Find where the given text appears and provide that cell's center as (X, Y) coordinate. 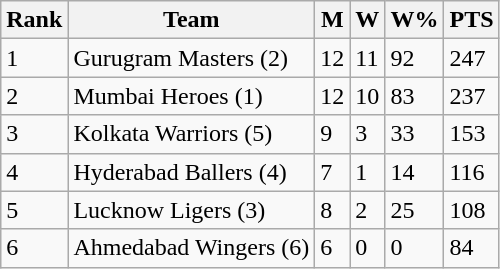
W (368, 20)
10 (368, 96)
Lucknow Ligers (3) (192, 210)
Team (192, 20)
33 (414, 134)
83 (414, 96)
Mumbai Heroes (1) (192, 96)
108 (472, 210)
237 (472, 96)
92 (414, 58)
8 (332, 210)
9 (332, 134)
5 (34, 210)
14 (414, 172)
Ahmedabad Wingers (6) (192, 248)
247 (472, 58)
7 (332, 172)
25 (414, 210)
116 (472, 172)
W% (414, 20)
4 (34, 172)
Rank (34, 20)
PTS (472, 20)
M (332, 20)
Hyderabad Ballers (4) (192, 172)
153 (472, 134)
84 (472, 248)
Gurugram Masters (2) (192, 58)
Kolkata Warriors (5) (192, 134)
11 (368, 58)
